For the text-containing cell, return its midpoint in [X, Y] coordinate format. 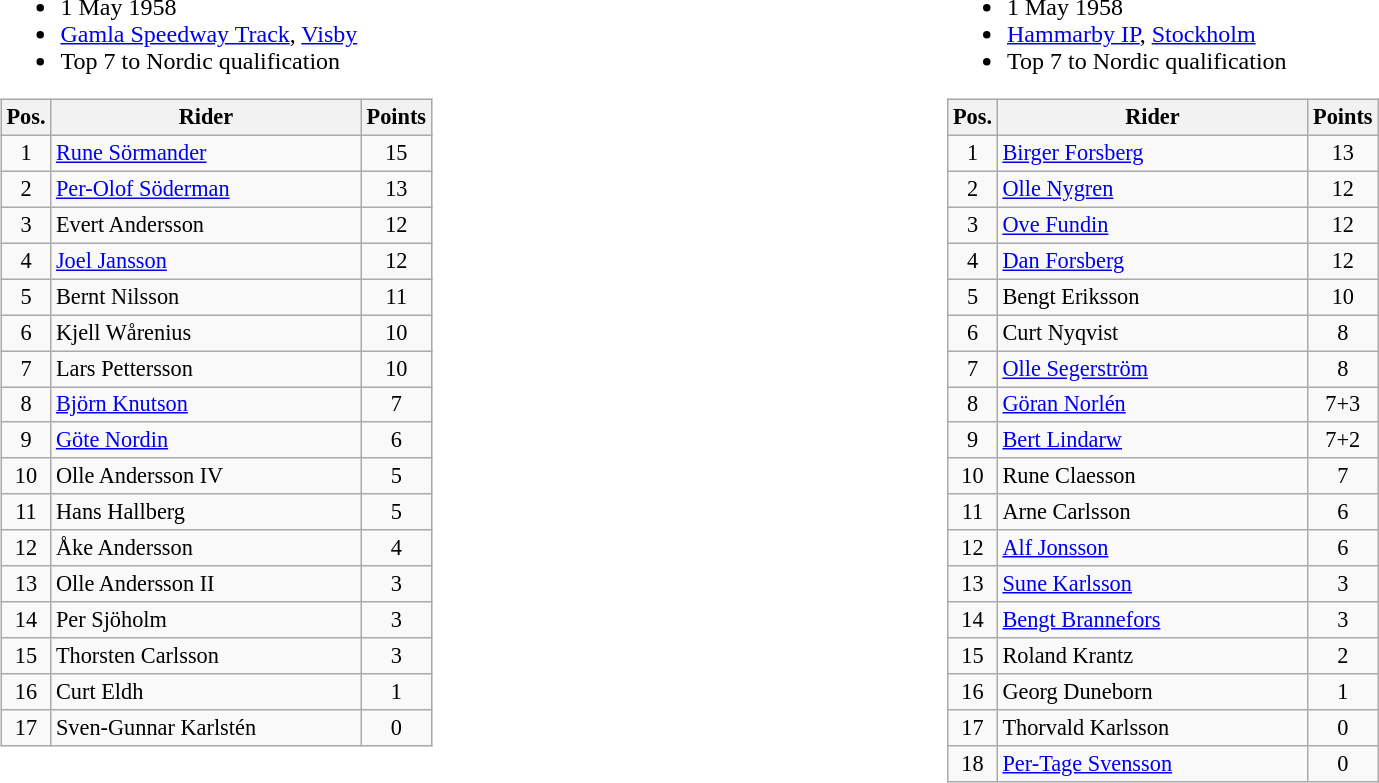
7+3 [1343, 404]
Bernt Nilsson [206, 297]
Bengt Brannefors [1152, 620]
Arne Carlsson [1152, 512]
Rune Sörmander [206, 153]
Kjell Wårenius [206, 333]
Olle Segerström [1152, 369]
Curt Nyqvist [1152, 333]
Olle Nygren [1152, 189]
Per-Tage Svensson [1152, 764]
Rune Claesson [1152, 476]
Göran Norlén [1152, 404]
Bert Lindarw [1152, 440]
Olle Andersson IV [206, 476]
Thorsten Carlsson [206, 656]
Birger Forsberg [1152, 153]
7+2 [1343, 440]
Evert Andersson [206, 225]
18 [972, 764]
Per-Olof Söderman [206, 189]
Lars Pettersson [206, 369]
Olle Andersson II [206, 584]
Georg Duneborn [1152, 692]
Sven-Gunnar Karlstén [206, 728]
Dan Forsberg [1152, 261]
Curt Eldh [206, 692]
Joel Jansson [206, 261]
Roland Krantz [1152, 656]
Björn Knutson [206, 404]
Bengt Eriksson [1152, 297]
Alf Jonsson [1152, 548]
Ove Fundin [1152, 225]
Sune Karlsson [1152, 584]
Hans Hallberg [206, 512]
Per Sjöholm [206, 620]
Göte Nordin [206, 440]
Åke Andersson [206, 548]
Thorvald Karlsson [1152, 728]
